Extract the (X, Y) coordinate from the center of the cell holding the provided text.  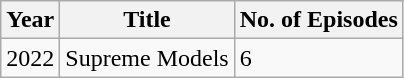
Supreme Models (147, 58)
2022 (30, 58)
No. of Episodes (318, 20)
Title (147, 20)
6 (318, 58)
Year (30, 20)
